Provide the (x, y) coordinate of the cell's center where the given text is located.  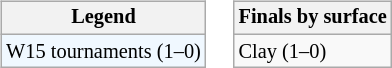
Finals by surface (313, 18)
Clay (1–0) (313, 51)
Legend (103, 18)
W15 tournaments (1–0) (103, 51)
